Search for the cell housing the specified text and yield its [x, y] center coordinate. 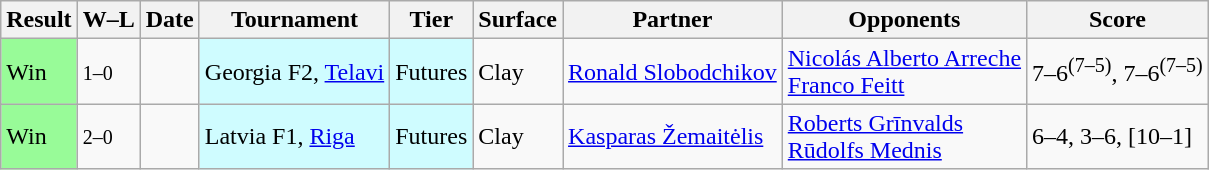
Surface [518, 20]
Result [39, 20]
Nicolás Alberto Arreche Franco Feitt [904, 72]
Partner [673, 20]
7–6(7–5), 7–6(7–5) [1118, 72]
Tournament [294, 20]
Ronald Slobodchikov [673, 72]
6–4, 3–6, [10–1] [1118, 136]
Opponents [904, 20]
1–0 [108, 72]
2–0 [108, 136]
W–L [108, 20]
Georgia F2, Telavi [294, 72]
Score [1118, 20]
Roberts Grīnvalds Rūdolfs Mednis [904, 136]
Kasparas Žemaitėlis [673, 136]
Latvia F1, Riga [294, 136]
Date [170, 20]
Tier [432, 20]
